Detect which cell encompasses the target text, then output its (x, y) center coordinate. 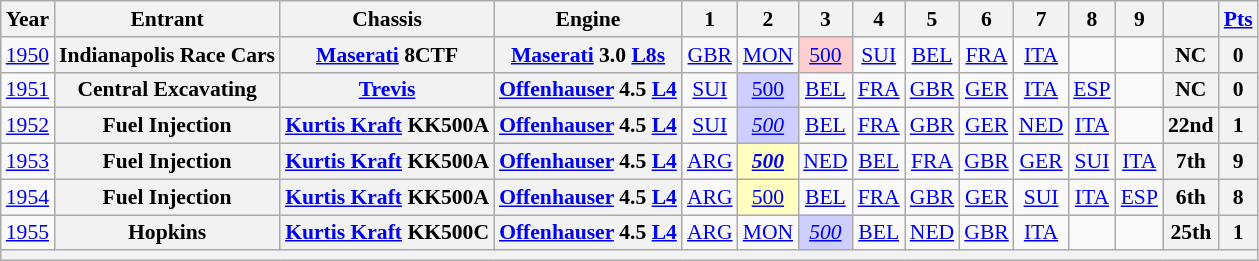
Trevis (387, 90)
Chassis (387, 19)
1952 (28, 126)
1951 (28, 90)
5 (932, 19)
Maserati 3.0 L8s (588, 55)
Entrant (167, 19)
4 (879, 19)
7th (1191, 162)
Indianapolis Race Cars (167, 55)
6 (986, 19)
Central Excavating (167, 90)
1955 (28, 233)
1950 (28, 55)
6th (1191, 197)
Hopkins (167, 233)
22nd (1191, 126)
1953 (28, 162)
3 (825, 19)
2 (768, 19)
Engine (588, 19)
1954 (28, 197)
Pts (1238, 19)
25th (1191, 233)
Maserati 8CTF (387, 55)
7 (1041, 19)
Year (28, 19)
Kurtis Kraft KK500C (387, 233)
